Determine the (x, y) coordinate at the center of the cell enclosing the given text.  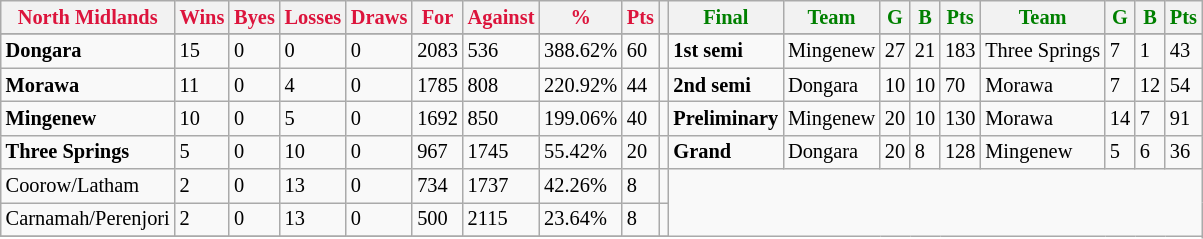
Grand (726, 152)
44 (640, 85)
1745 (502, 152)
42.26% (580, 186)
808 (502, 85)
220.92% (580, 85)
1692 (437, 118)
1 (1150, 51)
500 (437, 219)
11 (202, 85)
43 (1184, 51)
Losses (313, 17)
4 (313, 85)
199.06% (580, 118)
60 (640, 51)
1785 (437, 85)
For (437, 17)
Wins (202, 17)
Preliminary (726, 118)
734 (437, 186)
Coorow/Latham (88, 186)
1st semi (726, 51)
91 (1184, 118)
North Midlands (88, 17)
6 (1150, 152)
Byes (254, 17)
850 (502, 118)
2115 (502, 219)
21 (925, 51)
36 (1184, 152)
23.64% (580, 219)
130 (960, 118)
Against (502, 17)
536 (502, 51)
27 (895, 51)
128 (960, 152)
54 (1184, 85)
Final (726, 17)
70 (960, 85)
183 (960, 51)
2nd semi (726, 85)
40 (640, 118)
Draws (379, 17)
55.42% (580, 152)
1737 (502, 186)
967 (437, 152)
% (580, 17)
15 (202, 51)
2083 (437, 51)
12 (1150, 85)
14 (1120, 118)
Carnamah/Perenjori (88, 219)
388.62% (580, 51)
